Extract the (X, Y) coordinate from the center of the cell holding the provided text.  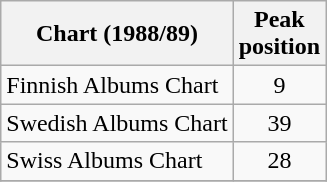
39 (279, 123)
Chart (1988/89) (117, 34)
Peakposition (279, 34)
Finnish Albums Chart (117, 85)
9 (279, 85)
28 (279, 161)
Swedish Albums Chart (117, 123)
Swiss Albums Chart (117, 161)
